Provide the (X, Y) coordinate of the cell's center where the given text is located.  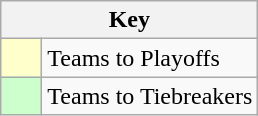
Key (130, 20)
Teams to Tiebreakers (150, 96)
Teams to Playoffs (150, 58)
